Return the [X, Y] coordinate for the center point of the cell that contains the specified text.  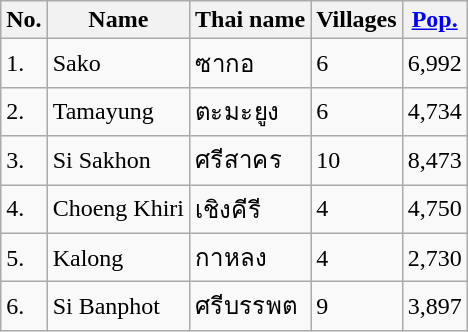
Si Banphot [118, 306]
Tamayung [118, 112]
Name [118, 20]
กาหลง [250, 258]
Choeng Khiri [118, 208]
3. [24, 160]
Pop. [434, 20]
Sako [118, 64]
ตะมะยูง [250, 112]
4. [24, 208]
เชิงคีรี [250, 208]
9 [357, 306]
8,473 [434, 160]
2,730 [434, 258]
6. [24, 306]
4,750 [434, 208]
10 [357, 160]
ศรีสาคร [250, 160]
Si Sakhon [118, 160]
No. [24, 20]
6,992 [434, 64]
Villages [357, 20]
5. [24, 258]
Kalong [118, 258]
3,897 [434, 306]
4,734 [434, 112]
2. [24, 112]
ซากอ [250, 64]
ศรีบรรพต [250, 306]
1. [24, 64]
Thai name [250, 20]
